Search for the cell housing the specified text and yield its [X, Y] center coordinate. 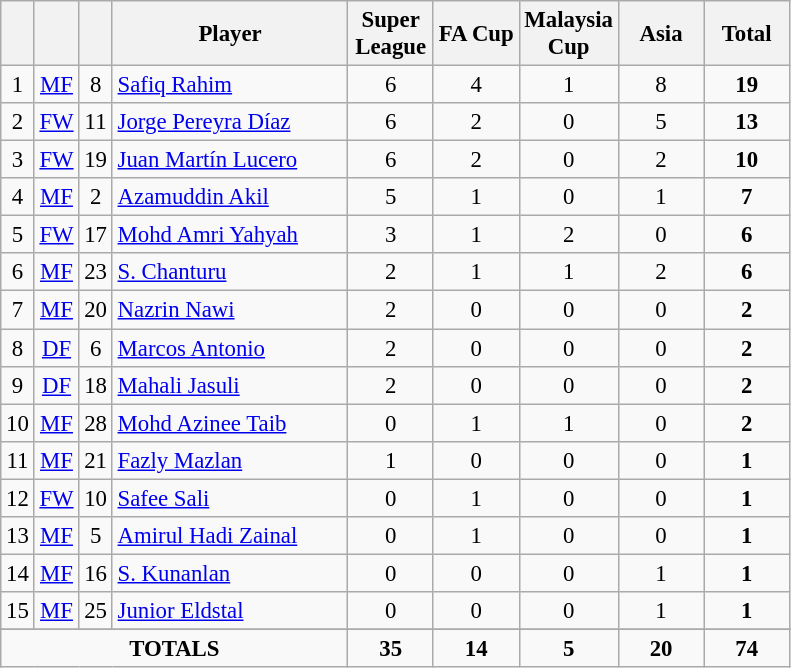
25 [96, 611]
74 [747, 648]
23 [96, 273]
Mahali Jasuli [230, 385]
21 [96, 460]
17 [96, 235]
Asia [661, 34]
35 [391, 648]
FA Cup [476, 34]
Juan Martín Lucero [230, 160]
28 [96, 423]
Mohd Azinee Taib [230, 423]
Malaysia Cup [568, 34]
Azamuddin Akil [230, 197]
Mohd Amri Yahyah [230, 235]
9 [18, 385]
12 [18, 498]
Fazly Mazlan [230, 460]
Safee Sali [230, 498]
TOTALS [174, 648]
Junior Eldstal [230, 611]
S. Chanturu [230, 273]
Total [747, 34]
Player [230, 34]
16 [96, 573]
Super League [391, 34]
Jorge Pereyra Díaz [230, 122]
Nazrin Nawi [230, 310]
18 [96, 385]
Marcos Antonio [230, 348]
Safiq Rahim [230, 85]
Amirul Hadi Zainal [230, 536]
15 [18, 611]
S. Kunanlan [230, 573]
